Identify which cell holds the provided text, then report its (X, Y) central coordinate. 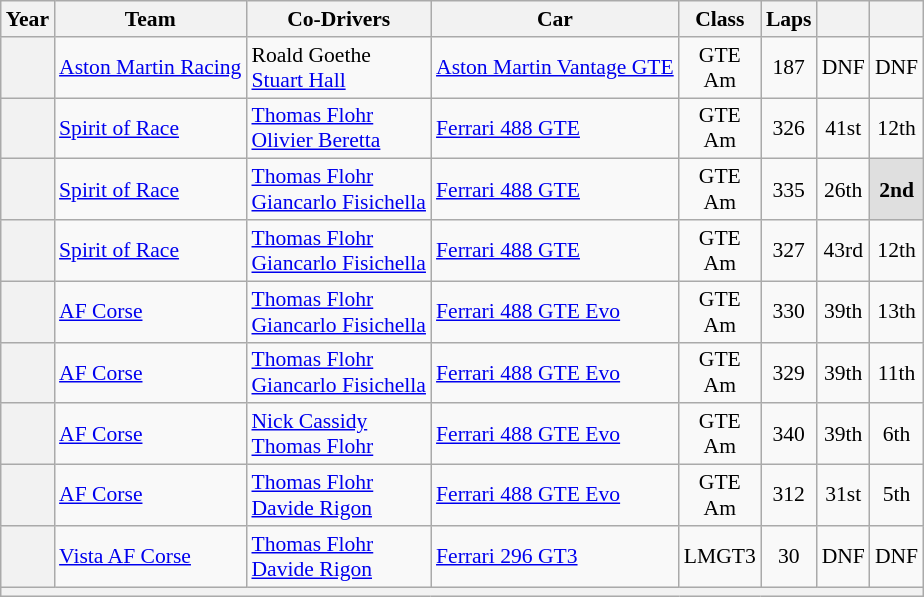
Year (28, 19)
30 (789, 556)
326 (789, 128)
Aston Martin Racing (150, 68)
Aston Martin Vantage GTE (555, 68)
187 (789, 68)
31st (844, 496)
329 (789, 372)
2nd (896, 190)
312 (789, 496)
6th (896, 434)
13th (896, 312)
26th (844, 190)
Thomas Flohr Olivier Beretta (338, 128)
340 (789, 434)
41st (844, 128)
Class (720, 19)
Team (150, 19)
Ferrari 296 GT3 (555, 556)
LMGT3 (720, 556)
Co-Drivers (338, 19)
327 (789, 250)
Car (555, 19)
11th (896, 372)
Vista AF Corse (150, 556)
5th (896, 496)
330 (789, 312)
Nick Cassidy Thomas Flohr (338, 434)
43rd (844, 250)
335 (789, 190)
Laps (789, 19)
Roald Goethe Stuart Hall (338, 68)
